Return [x, y] of the center of cell containing provided text 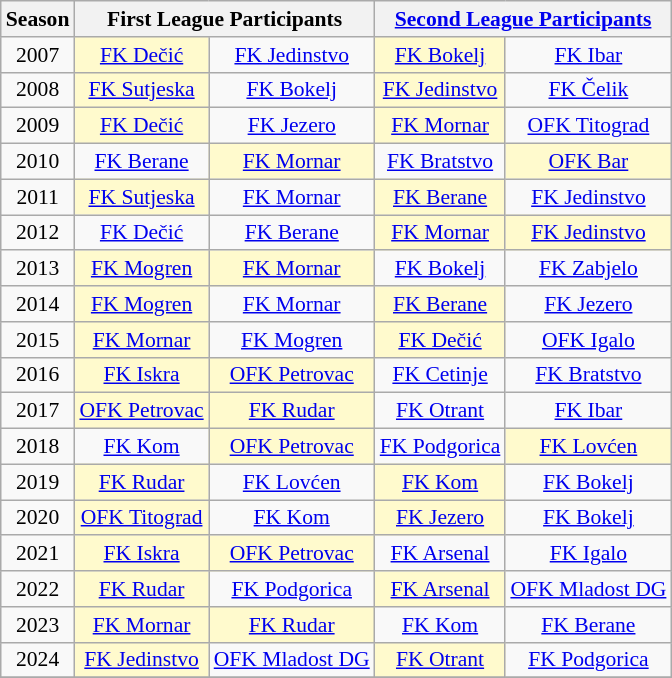
2018 [38, 447]
2014 [38, 304]
First League Participants [224, 19]
2020 [38, 518]
2012 [38, 233]
2016 [38, 375]
2007 [38, 55]
2022 [38, 589]
2009 [38, 126]
FK Cetinje [440, 375]
2017 [38, 411]
2011 [38, 197]
2010 [38, 162]
OFK Igalo [588, 340]
FK Igalo [588, 554]
2023 [38, 625]
FK Zabjelo [588, 269]
Second League Participants [524, 19]
OFK Bar [588, 162]
Season [38, 19]
2013 [38, 269]
2024 [38, 660]
FK Čelik [588, 90]
2008 [38, 90]
2015 [38, 340]
2021 [38, 554]
2019 [38, 482]
